Provide the [X, Y] coordinate of the cell's center where the given text is located.  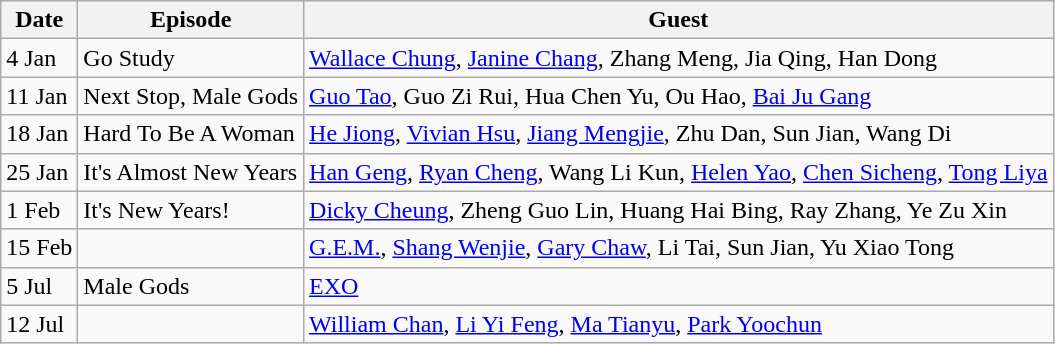
Episode [191, 20]
It's Almost New Years [191, 172]
25 Jan [40, 172]
He Jiong, Vivian Hsu, Jiang Mengjie, Zhu Dan, Sun Jian, Wang Di [679, 134]
It's New Years! [191, 210]
Male Gods [191, 286]
Wallace Chung, Janine Chang, Zhang Meng, Jia Qing, Han Dong [679, 58]
18 Jan [40, 134]
Guest [679, 20]
Go Study [191, 58]
4 Jan [40, 58]
Han Geng, Ryan Cheng, Wang Li Kun, Helen Yao, Chen Sicheng, Tong Liya [679, 172]
15 Feb [40, 248]
1 Feb [40, 210]
5 Jul [40, 286]
Next Stop, Male Gods [191, 96]
William Chan, Li Yi Feng, Ma Tianyu, Park Yoochun [679, 324]
G.E.M., Shang Wenjie, Gary Chaw, Li Tai, Sun Jian, Yu Xiao Tong [679, 248]
Dicky Cheung, Zheng Guo Lin, Huang Hai Bing, Ray Zhang, Ye Zu Xin [679, 210]
Guo Tao, Guo Zi Rui, Hua Chen Yu, Ou Hao, Bai Ju Gang [679, 96]
Hard To Be A Woman [191, 134]
11 Jan [40, 96]
EXO [679, 286]
Date [40, 20]
12 Jul [40, 324]
